For the text-containing cell, return its midpoint in (x, y) coordinate format. 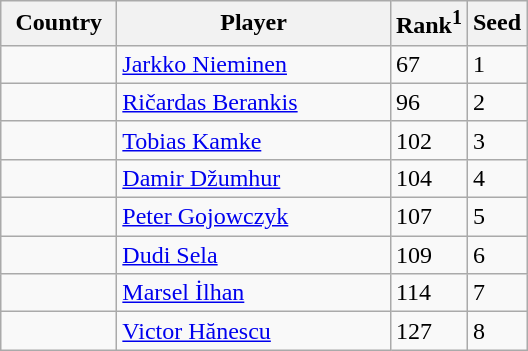
7 (496, 293)
107 (428, 217)
109 (428, 255)
Damir Džumhur (254, 178)
4 (496, 178)
5 (496, 217)
Peter Gojowczyk (254, 217)
Player (254, 24)
Jarkko Nieminen (254, 64)
6 (496, 255)
102 (428, 140)
67 (428, 64)
114 (428, 293)
Marsel İlhan (254, 293)
104 (428, 178)
8 (496, 331)
127 (428, 331)
Dudi Sela (254, 255)
Seed (496, 24)
2 (496, 102)
3 (496, 140)
Country (59, 24)
Victor Hănescu (254, 331)
Rank1 (428, 24)
Tobias Kamke (254, 140)
96 (428, 102)
Ričardas Berankis (254, 102)
1 (496, 64)
